Scan for the cell matching the given text and deliver its (X, Y) coordinate at center. 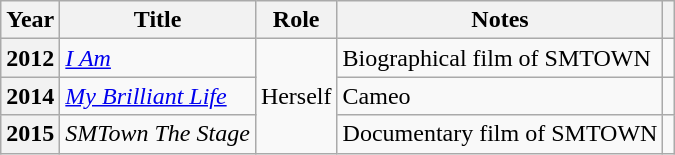
Title (158, 20)
Herself (296, 96)
Biographical film of SMTOWN (500, 58)
Cameo (500, 96)
Notes (500, 20)
I Am (158, 58)
Documentary film of SMTOWN (500, 134)
Role (296, 20)
SMTown The Stage (158, 134)
2012 (30, 58)
2015 (30, 134)
2014 (30, 96)
My Brilliant Life (158, 96)
Year (30, 20)
